Locate the cell with the specified text and output its (x, y) center coordinate. 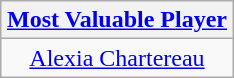
Alexia Chartereau (116, 58)
Most Valuable Player (116, 20)
